From the cell containing the given text, extract its center point as [X, Y] coordinate. 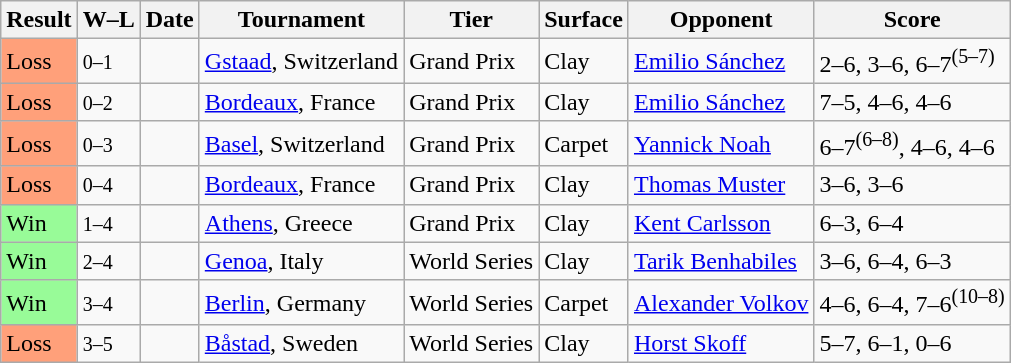
0–4 [108, 185]
3–4 [108, 302]
5–7, 6–1, 0–6 [912, 344]
0–3 [108, 144]
Tournament [301, 20]
3–6, 3–6 [912, 185]
Båstad, Sweden [301, 344]
Score [912, 20]
Thomas Muster [720, 185]
0–2 [108, 102]
6–7(6–8), 4–6, 4–6 [912, 144]
1–4 [108, 223]
W–L [108, 20]
Surface [584, 20]
Gstaad, Switzerland [301, 62]
Tier [472, 20]
7–5, 4–6, 4–6 [912, 102]
2–4 [108, 261]
Berlin, Germany [301, 302]
Result [39, 20]
Alexander Volkov [720, 302]
0–1 [108, 62]
Genoa, Italy [301, 261]
2–6, 3–6, 6–7(5–7) [912, 62]
Yannick Noah [720, 144]
Tarik Benhabiles [720, 261]
3–5 [108, 344]
Kent Carlsson [720, 223]
6–3, 6–4 [912, 223]
3–6, 6–4, 6–3 [912, 261]
Basel, Switzerland [301, 144]
4–6, 6–4, 7–6(10–8) [912, 302]
Horst Skoff [720, 344]
Opponent [720, 20]
Athens, Greece [301, 223]
Date [170, 20]
